Extract the [X, Y] coordinate from the center of the cell holding the provided text.  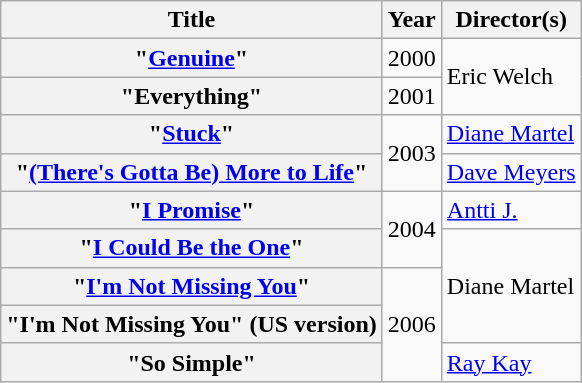
"I Could Be the One" [192, 248]
"Stuck" [192, 134]
2006 [412, 324]
"I'm Not Missing You" (US version) [192, 324]
Antti J. [511, 210]
"I'm Not Missing You" [192, 286]
"(There's Gotta Be) More to Life" [192, 172]
"I Promise" [192, 210]
2000 [412, 58]
Title [192, 20]
Dave Meyers [511, 172]
Year [412, 20]
Director(s) [511, 20]
2001 [412, 96]
"Everything" [192, 96]
Eric Welch [511, 77]
2003 [412, 153]
Ray Kay [511, 362]
"Genuine" [192, 58]
2004 [412, 229]
"So Simple" [192, 362]
